For the text-containing cell, return its midpoint in [X, Y] coordinate format. 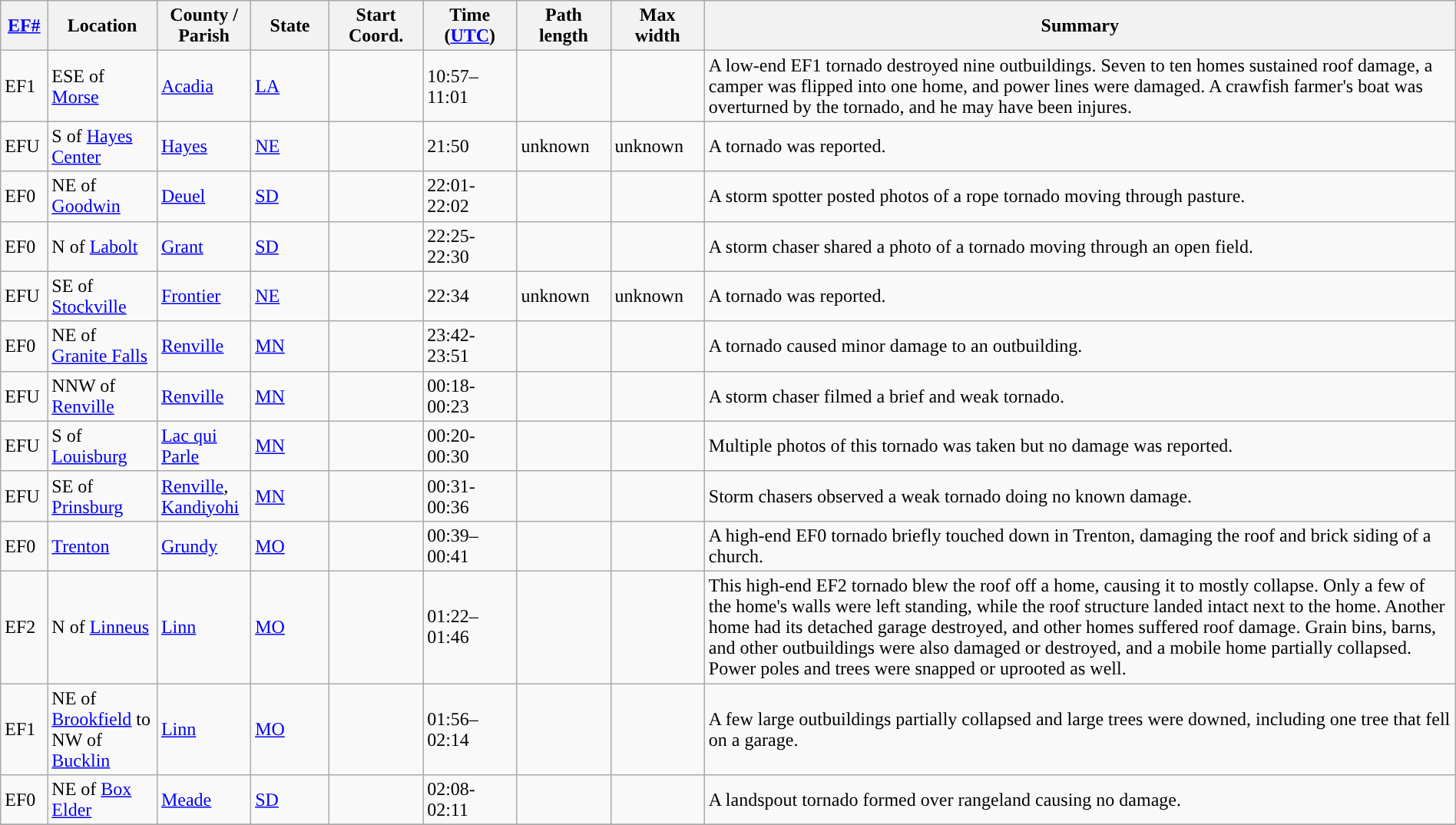
Location [103, 26]
EF# [25, 26]
NNW of Renville [103, 396]
NE of Box Elder [103, 800]
Grant [204, 246]
A storm chaser filmed a brief and weak tornado. [1080, 396]
Start Coord. [376, 26]
A landspout tornado formed over rangeland causing no damage. [1080, 800]
Meade [204, 800]
00:31-00:36 [470, 496]
N of Labolt [103, 246]
NE of Granite Falls [103, 346]
22:34 [470, 297]
Lac qui Parle [204, 446]
Path length [564, 26]
EF2 [25, 627]
01:22–01:46 [470, 627]
Frontier [204, 297]
LA [290, 86]
ESE of Morse [103, 86]
10:57–11:01 [470, 86]
A storm spotter posted photos of a rope tornado moving through pasture. [1080, 197]
SE of Stockville [103, 297]
Max width [657, 26]
Storm chasers observed a weak tornado doing no known damage. [1080, 496]
Summary [1080, 26]
00:18-00:23 [470, 396]
A tornado caused minor damage to an outbuilding. [1080, 346]
23:42-23:51 [470, 346]
A storm chaser shared a photo of a tornado moving through an open field. [1080, 246]
Hayes [204, 146]
SE of Prinsburg [103, 496]
Multiple photos of this tornado was taken but no damage was reported. [1080, 446]
Renville, Kandiyohi [204, 496]
NE of Goodwin [103, 197]
Acadia [204, 86]
01:56–02:14 [470, 730]
21:50 [470, 146]
00:20-00:30 [470, 446]
S of Louisburg [103, 446]
02:08-02:11 [470, 800]
22:01-22:02 [470, 197]
N of Linneus [103, 627]
State [290, 26]
County / Parish [204, 26]
Time (UTC) [470, 26]
S of Hayes Center [103, 146]
Deuel [204, 197]
00:39–00:41 [470, 545]
22:25-22:30 [470, 246]
Grundy [204, 545]
Trenton [103, 545]
NE of Brookfield to NW of Bucklin [103, 730]
A few large outbuildings partially collapsed and large trees were downed, including one tree that fell on a garage. [1080, 730]
A high-end EF0 tornado briefly touched down in Trenton, damaging the roof and brick siding of a church. [1080, 545]
